Determine the (X, Y) coordinate at the center of the cell enclosing the given text.  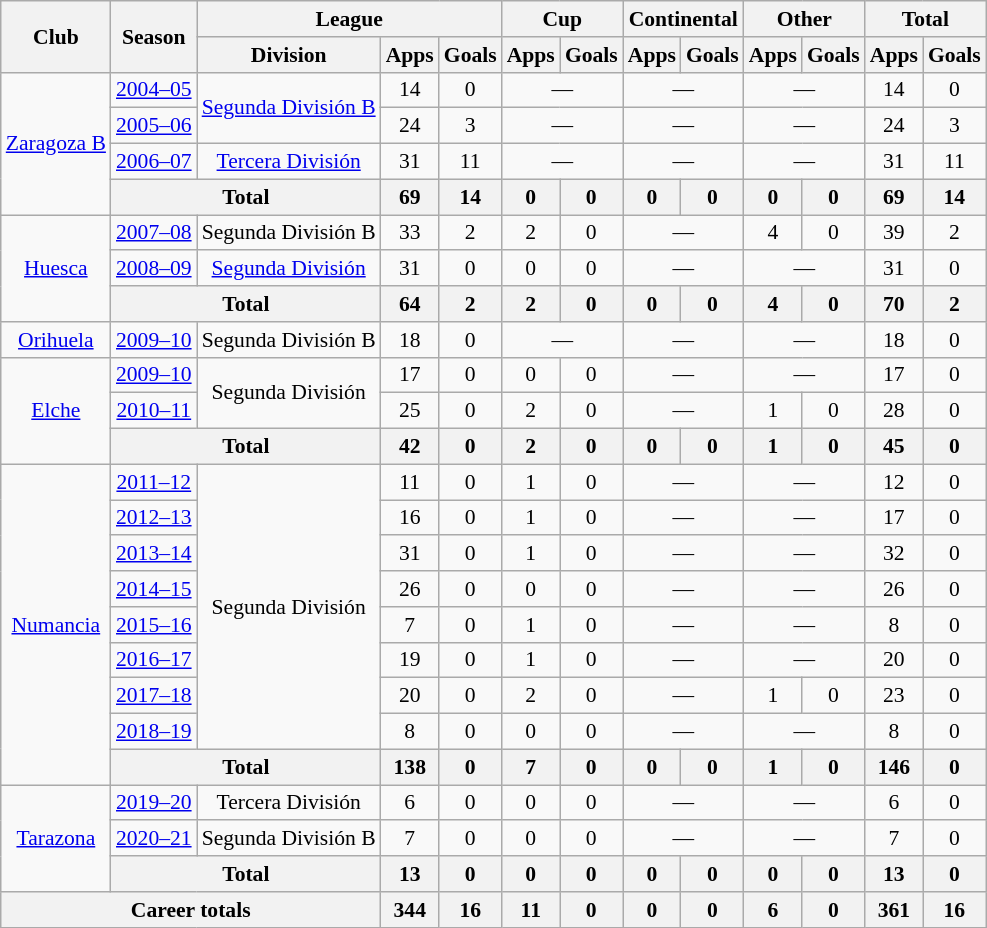
2013–14 (154, 554)
2010–11 (154, 411)
2004–05 (154, 90)
70 (894, 304)
2008–09 (154, 269)
2007–08 (154, 233)
Season (154, 36)
League (350, 19)
Career totals (191, 910)
39 (894, 233)
Cup (562, 19)
33 (410, 233)
Other (804, 19)
2006–07 (154, 162)
2012–13 (154, 518)
25 (410, 411)
138 (410, 767)
64 (410, 304)
12 (894, 482)
32 (894, 554)
2005–06 (154, 126)
2018–19 (154, 732)
Numancia (56, 624)
Huesca (56, 268)
23 (894, 696)
Orihuela (56, 340)
Division (289, 55)
146 (894, 767)
Continental (684, 19)
2014–15 (154, 589)
42 (410, 447)
Zaragoza B (56, 143)
361 (894, 910)
2020–21 (154, 839)
2016–17 (154, 660)
2019–20 (154, 803)
2017–18 (154, 696)
Tarazona (56, 838)
45 (894, 447)
19 (410, 660)
2015–16 (154, 625)
2011–12 (154, 482)
Elche (56, 410)
28 (894, 411)
Club (56, 36)
344 (410, 910)
